Provide the (x, y) coordinate of the cell's center where the given text is located.  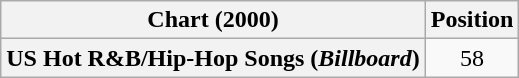
Position (472, 20)
US Hot R&B/Hip-Hop Songs (Billboard) (213, 58)
Chart (2000) (213, 20)
58 (472, 58)
